Capture the cell that displays the provided text and extract its (X, Y) central coordinate. 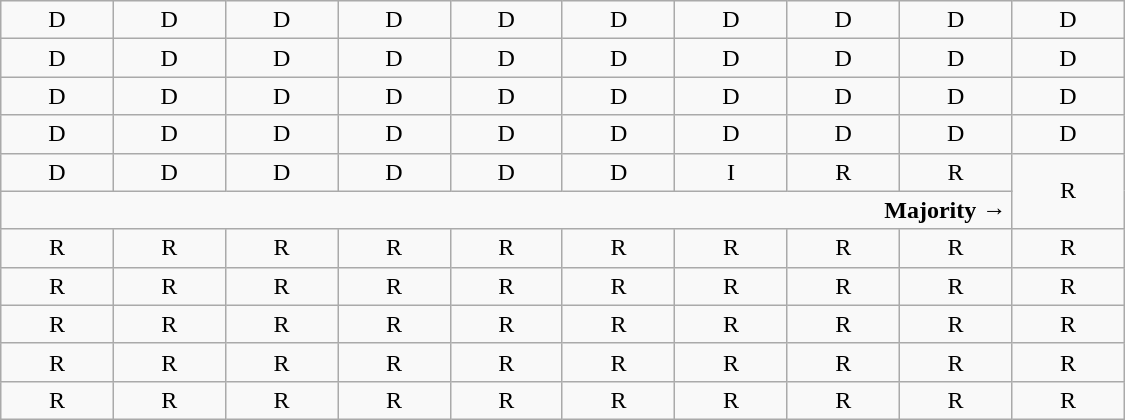
I (731, 172)
Majority → (506, 210)
